Detect which cell encompasses the target text, then output its [x, y] center coordinate. 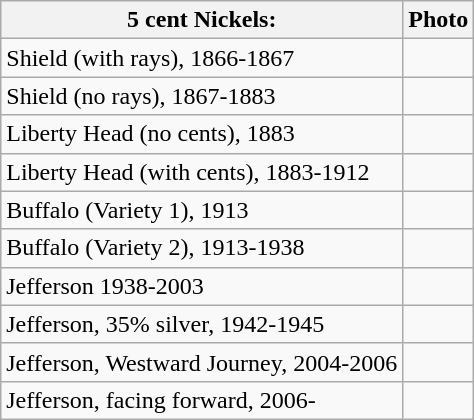
Shield (no rays), 1867-1883 [202, 96]
Jefferson 1938-2003 [202, 286]
Jefferson, 35% silver, 1942-1945 [202, 324]
Buffalo (Variety 2), 1913-1938 [202, 248]
5 cent Nickels: [202, 20]
Jefferson, Westward Journey, 2004-2006 [202, 362]
Liberty Head (with cents), 1883-1912 [202, 172]
Shield (with rays), 1866-1867 [202, 58]
Photo [438, 20]
Buffalo (Variety 1), 1913 [202, 210]
Jefferson, facing forward, 2006- [202, 400]
Liberty Head (no cents), 1883 [202, 134]
